For the text-containing cell, return its midpoint in [X, Y] coordinate format. 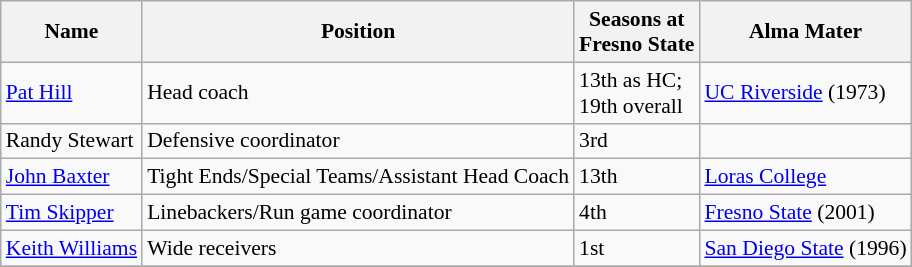
John Baxter [72, 177]
Wide receivers [358, 248]
Keith Williams [72, 248]
Tim Skipper [72, 213]
1st [636, 248]
13th [636, 177]
Tight Ends/Special Teams/Assistant Head Coach [358, 177]
Head coach [358, 92]
UC Riverside (1973) [805, 92]
4th [636, 213]
Pat Hill [72, 92]
Fresno State (2001) [805, 213]
Loras College [805, 177]
Randy Stewart [72, 141]
Alma Mater [805, 32]
Seasons atFresno State [636, 32]
Position [358, 32]
San Diego State (1996) [805, 248]
13th as HC;19th overall [636, 92]
Name [72, 32]
Defensive coordinator [358, 141]
3rd [636, 141]
Linebackers/Run game coordinator [358, 213]
